Return (X, Y) of the center of cell containing provided text 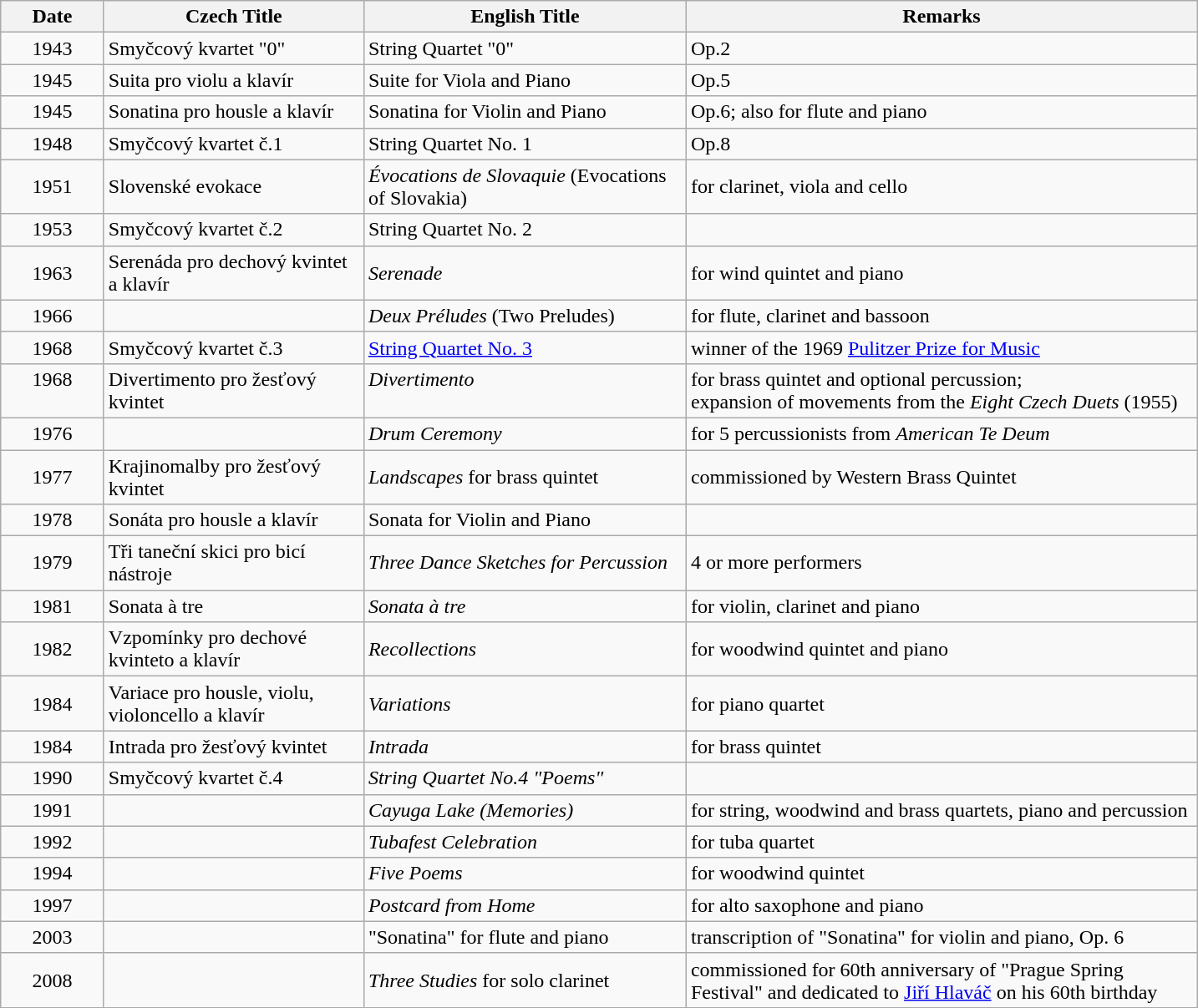
Landscapes for brass quintet (525, 476)
1976 (53, 433)
Deux Préludes (Two Preludes) (525, 316)
transcription of "Sonatina" for violin and piano, Op. 6 (941, 937)
Sonáta pro housle a klavír (234, 520)
Smyčcový kvartet č.1 (234, 144)
1997 (53, 905)
String Quartet "0" (525, 48)
Sonatina for Violin and Piano (525, 112)
Tubafest Celebration (525, 842)
Suita pro violu a klavír (234, 80)
1951 (53, 187)
Tři taneční skici pro bicí nástroje (234, 563)
4 or more performers (941, 563)
commissioned for 60th anniversary of "Prague Spring Festival" and dedicated to Jiří Hlaváč on his 60th birthday (941, 980)
Smyčcový kvartet "0" (234, 48)
1991 (53, 810)
1981 (53, 606)
for brass quintet (941, 747)
1948 (53, 144)
String Quartet No. 3 (525, 347)
Smyčcový kvartet č.4 (234, 778)
Krajinomalby pro žesťový kvintet (234, 476)
for piano quartet (941, 703)
2008 (53, 980)
for brass quintet and optional percussion; expansion of movements from the Eight Czech Duets (1955) (941, 391)
Suite for Viola and Piano (525, 80)
Op.8 (941, 144)
1994 (53, 874)
Recollections (525, 650)
String Quartet No. 1 (525, 144)
Op.6; also for flute and piano (941, 112)
Postcard from Home (525, 905)
String Quartet No. 2 (525, 230)
Variations (525, 703)
Divertimento (525, 391)
Intrada (525, 747)
Date (53, 17)
for wind quintet and piano (941, 272)
Variace pro housle, violu, violoncello a klavír (234, 703)
Serenáda pro dechový kvintet a klavír (234, 272)
1963 (53, 272)
1953 (53, 230)
for violin, clarinet and piano (941, 606)
Vzpomínky pro dechové kvinteto a klavír (234, 650)
1992 (53, 842)
for alto saxophone and piano (941, 905)
for string, woodwind and brass quartets, piano and percussion (941, 810)
for woodwind quintet (941, 874)
1979 (53, 563)
Drum Ceremony (525, 433)
for clarinet, viola and cello (941, 187)
Op.5 (941, 80)
1966 (53, 316)
1943 (53, 48)
English Title (525, 17)
Sonata for Violin and Piano (525, 520)
Slovenské evokace (234, 187)
Op.2 (941, 48)
winner of the 1969 Pulitzer Prize for Music (941, 347)
Intrada pro žesťový kvintet (234, 747)
Smyčcový kvartet č.2 (234, 230)
Serenade (525, 272)
1977 (53, 476)
Sonatina pro housle a klavír (234, 112)
Évocations de Slovaquie (Evocations of Slovakia) (525, 187)
Smyčcový kvartet č.3 (234, 347)
1978 (53, 520)
1990 (53, 778)
Three Dance Sketches for Percussion (525, 563)
commissioned by Western Brass Quintet (941, 476)
Three Studies for solo clarinet (525, 980)
1982 (53, 650)
for tuba quartet (941, 842)
Five Poems (525, 874)
String Quartet No.4 "Poems" (525, 778)
Remarks (941, 17)
Cayuga Lake (Memories) (525, 810)
for flute, clarinet and bassoon (941, 316)
Divertimento pro žesťový kvintet (234, 391)
Czech Title (234, 17)
for 5 percussionists from American Te Deum (941, 433)
for woodwind quintet and piano (941, 650)
"Sonatina" for flute and piano (525, 937)
2003 (53, 937)
